Find where the given text appears and provide that cell's center as [x, y] coordinate. 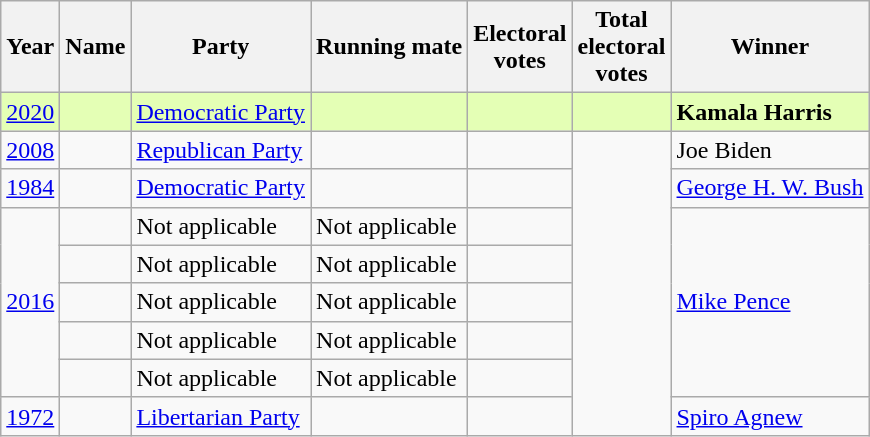
1972 [30, 416]
Spiro Agnew [770, 416]
2020 [30, 112]
George H. W. Bush [770, 188]
Year [30, 47]
Electoralvotes [520, 47]
1984 [30, 188]
Joe Biden [770, 150]
Running mate [390, 47]
2016 [30, 302]
Name [96, 47]
Totalelectoralvotes [622, 47]
Winner [770, 47]
Libertarian Party [221, 416]
Kamala Harris [770, 112]
Party [221, 47]
Mike Pence [770, 302]
2008 [30, 150]
Republican Party [221, 150]
